Scan for the cell matching the given text and deliver its (x, y) coordinate at center. 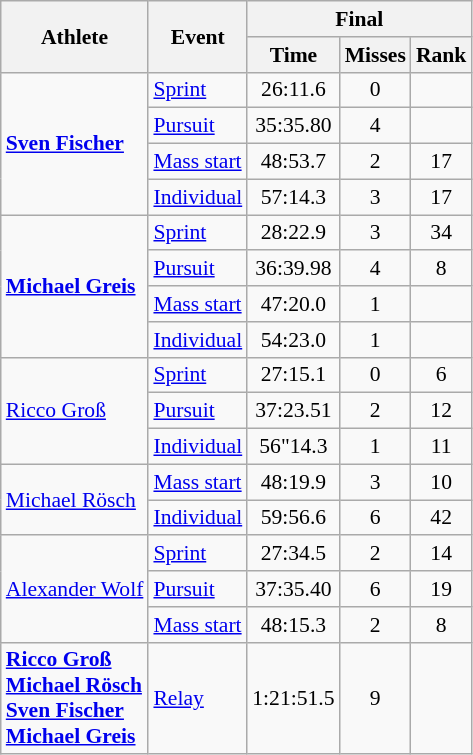
Athlete (75, 36)
57:14.3 (293, 197)
37:35.40 (293, 589)
Alexander Wolf (75, 590)
27:15.1 (293, 375)
59:56.6 (293, 518)
Ricco GroßMichael RöschSven FischerMichael Greis (75, 698)
54:23.0 (293, 340)
Sven Fischer (75, 143)
26:11.6 (293, 90)
48:19.9 (293, 482)
Final (359, 19)
19 (442, 589)
48:15.3 (293, 625)
36:39.98 (293, 269)
Event (198, 36)
9 (376, 698)
Time (293, 55)
Michael Greis (75, 286)
37:23.51 (293, 411)
Misses (376, 55)
Rank (442, 55)
12 (442, 411)
35:35.80 (293, 126)
42 (442, 518)
34 (442, 233)
48:53.7 (293, 162)
Relay (198, 698)
Michael Rösch (75, 500)
47:20.0 (293, 304)
1:21:51.5 (293, 698)
10 (442, 482)
27:34.5 (293, 554)
11 (442, 447)
14 (442, 554)
56"14.3 (293, 447)
Ricco Groß (75, 410)
28:22.9 (293, 233)
